For the text-containing cell, return its midpoint in (X, Y) coordinate format. 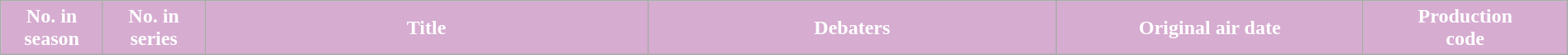
No. inseries (154, 28)
Debaters (852, 28)
Original air date (1209, 28)
No. inseason (52, 28)
Productioncode (1465, 28)
Title (427, 28)
